Output the [X, Y] coordinate of the center of the cell containing the given text.  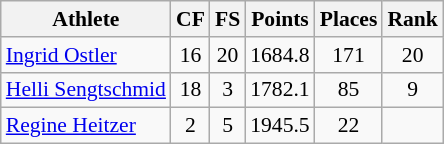
Points [280, 19]
CF [190, 19]
1945.5 [280, 126]
171 [349, 55]
FS [228, 19]
Athlete [86, 19]
18 [190, 90]
2 [190, 126]
Rank [412, 19]
Helli Sengtschmid [86, 90]
5 [228, 126]
9 [412, 90]
16 [190, 55]
3 [228, 90]
Places [349, 19]
Ingrid Ostler [86, 55]
85 [349, 90]
22 [349, 126]
1782.1 [280, 90]
Regine Heitzer [86, 126]
1684.8 [280, 55]
